For the text-containing cell, return its midpoint in (x, y) coordinate format. 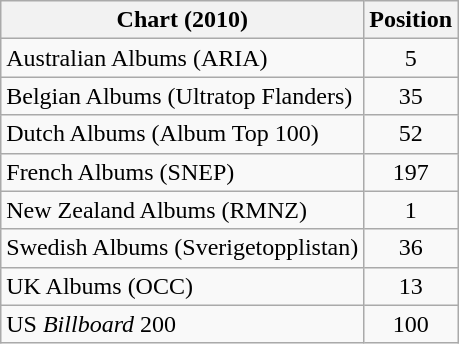
New Zealand Albums (RMNZ) (182, 210)
Dutch Albums (Album Top 100) (182, 134)
1 (411, 210)
UK Albums (OCC) (182, 286)
Australian Albums (ARIA) (182, 58)
French Albums (SNEP) (182, 172)
13 (411, 286)
52 (411, 134)
Position (411, 20)
Chart (2010) (182, 20)
100 (411, 324)
US Billboard 200 (182, 324)
35 (411, 96)
Belgian Albums (Ultratop Flanders) (182, 96)
36 (411, 248)
5 (411, 58)
197 (411, 172)
Swedish Albums (Sverigetopplistan) (182, 248)
